Locate the cell with the specified text and output its (x, y) center coordinate. 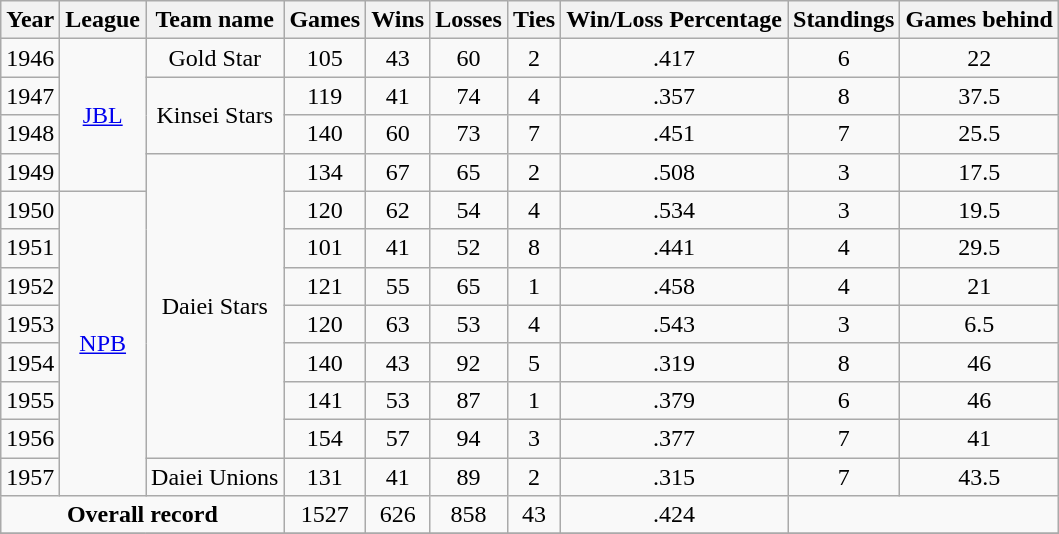
74 (469, 96)
1949 (30, 172)
87 (469, 400)
.543 (674, 324)
57 (398, 438)
92 (469, 362)
626 (398, 515)
21 (979, 286)
Daiei Unions (215, 477)
5 (534, 362)
Daiei Stars (215, 305)
Ties (534, 20)
Losses (469, 20)
131 (325, 477)
19.5 (979, 210)
1946 (30, 58)
.417 (674, 58)
858 (469, 515)
67 (398, 172)
League (103, 20)
1948 (30, 134)
73 (469, 134)
141 (325, 400)
17.5 (979, 172)
Games (325, 20)
1527 (325, 515)
1954 (30, 362)
43.5 (979, 477)
.451 (674, 134)
1956 (30, 438)
29.5 (979, 248)
NPB (103, 343)
.357 (674, 96)
Wins (398, 20)
Year (30, 20)
Team name (215, 20)
63 (398, 324)
.379 (674, 400)
6.5 (979, 324)
1955 (30, 400)
37.5 (979, 96)
52 (469, 248)
JBL (103, 115)
154 (325, 438)
55 (398, 286)
25.5 (979, 134)
Win/Loss Percentage (674, 20)
119 (325, 96)
54 (469, 210)
Games behind (979, 20)
1951 (30, 248)
121 (325, 286)
94 (469, 438)
101 (325, 248)
Kinsei Stars (215, 115)
.424 (674, 515)
1953 (30, 324)
134 (325, 172)
.458 (674, 286)
Overall record (142, 515)
22 (979, 58)
.441 (674, 248)
Gold Star (215, 58)
.319 (674, 362)
.534 (674, 210)
62 (398, 210)
89 (469, 477)
1950 (30, 210)
.508 (674, 172)
Standings (844, 20)
105 (325, 58)
.315 (674, 477)
1957 (30, 477)
1947 (30, 96)
1952 (30, 286)
.377 (674, 438)
